Return [X, Y] of the center of cell containing provided text 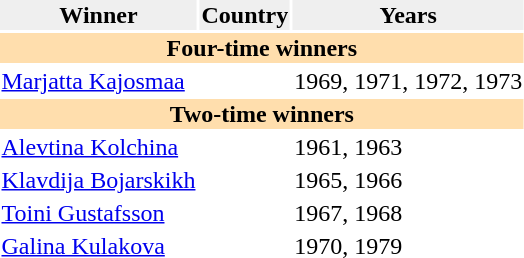
Winner [98, 15]
1967, 1968 [408, 213]
Toini Gustafsson [98, 213]
Two-time winners [262, 114]
1969, 1971, 1972, 1973 [408, 81]
Alevtina Kolchina [98, 147]
Klavdija Bojarskikh [98, 180]
1965, 1966 [408, 180]
1961, 1963 [408, 147]
Years [408, 15]
Marjatta Kajosmaa [98, 81]
Four-time winners [262, 48]
Country [245, 15]
